Find where the given text appears and provide that cell's center as (X, Y) coordinate. 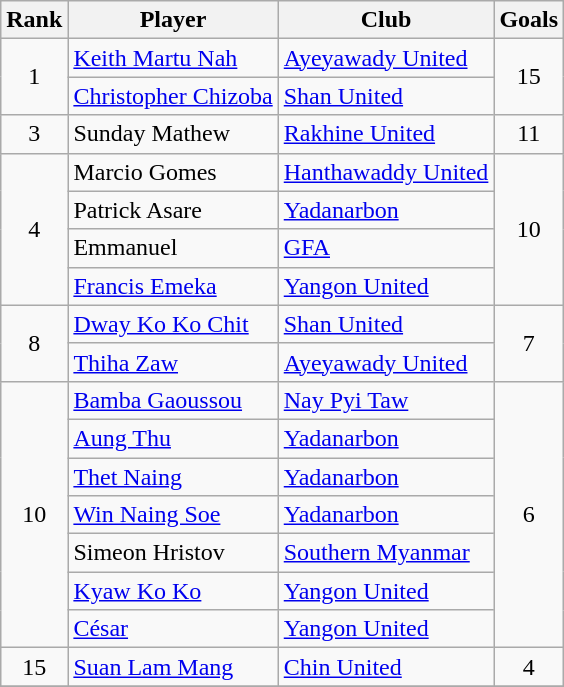
8 (34, 343)
Player (173, 20)
7 (529, 343)
Francis Emeka (173, 286)
Patrick Asare (173, 210)
Sunday Mathew (173, 134)
Aung Thu (173, 438)
Bamba Gaoussou (173, 400)
11 (529, 134)
César (173, 629)
Kyaw Ko Ko (173, 591)
6 (529, 514)
Thet Naing (173, 477)
Hanthawaddy United (386, 172)
Nay Pyi Taw (386, 400)
Christopher Chizoba (173, 96)
Club (386, 20)
1 (34, 77)
GFA (386, 248)
Rank (34, 20)
Dway Ko Ko Chit (173, 324)
Keith Martu Nah (173, 58)
Chin United (386, 667)
Goals (529, 20)
Win Naing Soe (173, 515)
Rakhine United (386, 134)
Marcio Gomes (173, 172)
Southern Myanmar (386, 553)
Simeon Hristov (173, 553)
Suan Lam Mang (173, 667)
Thiha Zaw (173, 362)
3 (34, 134)
Emmanuel (173, 248)
